Extract the (X, Y) coordinate from the center of the cell holding the provided text.  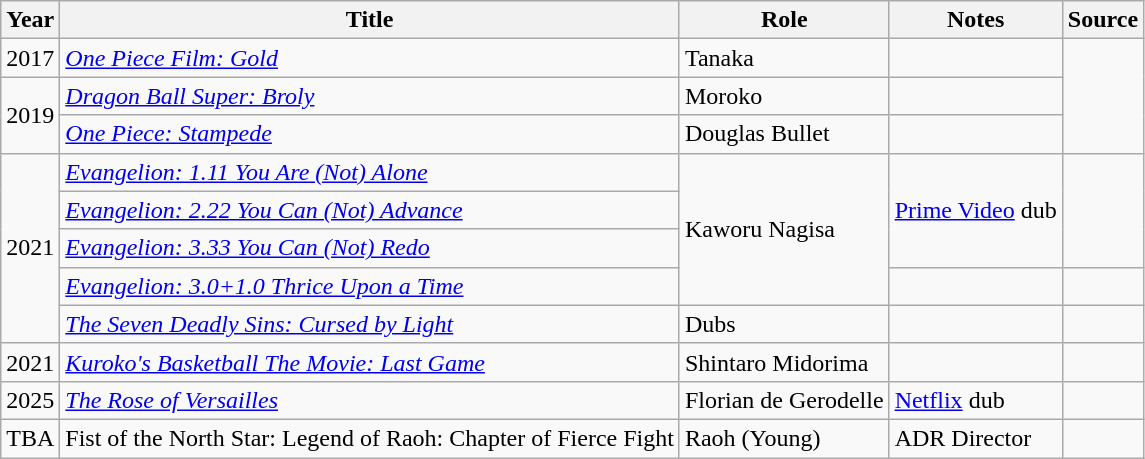
2019 (30, 115)
One Piece Film: Gold (370, 58)
Source (1102, 20)
Kuroko's Basketball The Movie: Last Game (370, 362)
Notes (976, 20)
Year (30, 20)
Netflix dub (976, 400)
Fist of the North Star: Legend of Raoh: Chapter of Fierce Fight (370, 438)
Role (784, 20)
Raoh (Young) (784, 438)
Dragon Ball Super: Broly (370, 96)
2025 (30, 400)
Evangelion: 3.33 You Can (Not) Redo (370, 248)
Kaworu Nagisa (784, 229)
Florian de Gerodelle (784, 400)
Prime Video dub (976, 210)
Title (370, 20)
Douglas Bullet (784, 134)
Evangelion: 1.11 You Are (Not) Alone (370, 172)
Tanaka (784, 58)
Shintaro Midorima (784, 362)
One Piece: Stampede (370, 134)
Evangelion: 3.0+1.0 Thrice Upon a Time (370, 286)
Evangelion: 2.22 You Can (Not) Advance (370, 210)
Moroko (784, 96)
Dubs (784, 324)
TBA (30, 438)
The Seven Deadly Sins: Cursed by Light (370, 324)
ADR Director (976, 438)
The Rose of Versailles (370, 400)
2017 (30, 58)
